Detect which cell encompasses the target text, then output its [x, y] center coordinate. 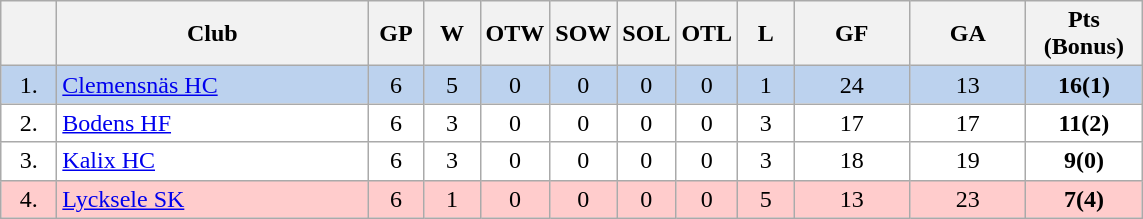
3. [29, 161]
11(2) [1084, 123]
GA [968, 34]
Clemensnäs HC [212, 85]
23 [968, 199]
24 [852, 85]
Lycksele SK [212, 199]
9(0) [1084, 161]
W [452, 34]
GF [852, 34]
Pts (Bonus) [1084, 34]
7(4) [1084, 199]
GP [396, 34]
4. [29, 199]
Bodens HF [212, 123]
19 [968, 161]
SOL [646, 34]
16(1) [1084, 85]
SOW [584, 34]
Club [212, 34]
L [766, 34]
Kalix HC [212, 161]
OTL [707, 34]
OTW [515, 34]
1. [29, 85]
2. [29, 123]
18 [852, 161]
